Output the [X, Y] coordinate of the center of the cell containing the given text.  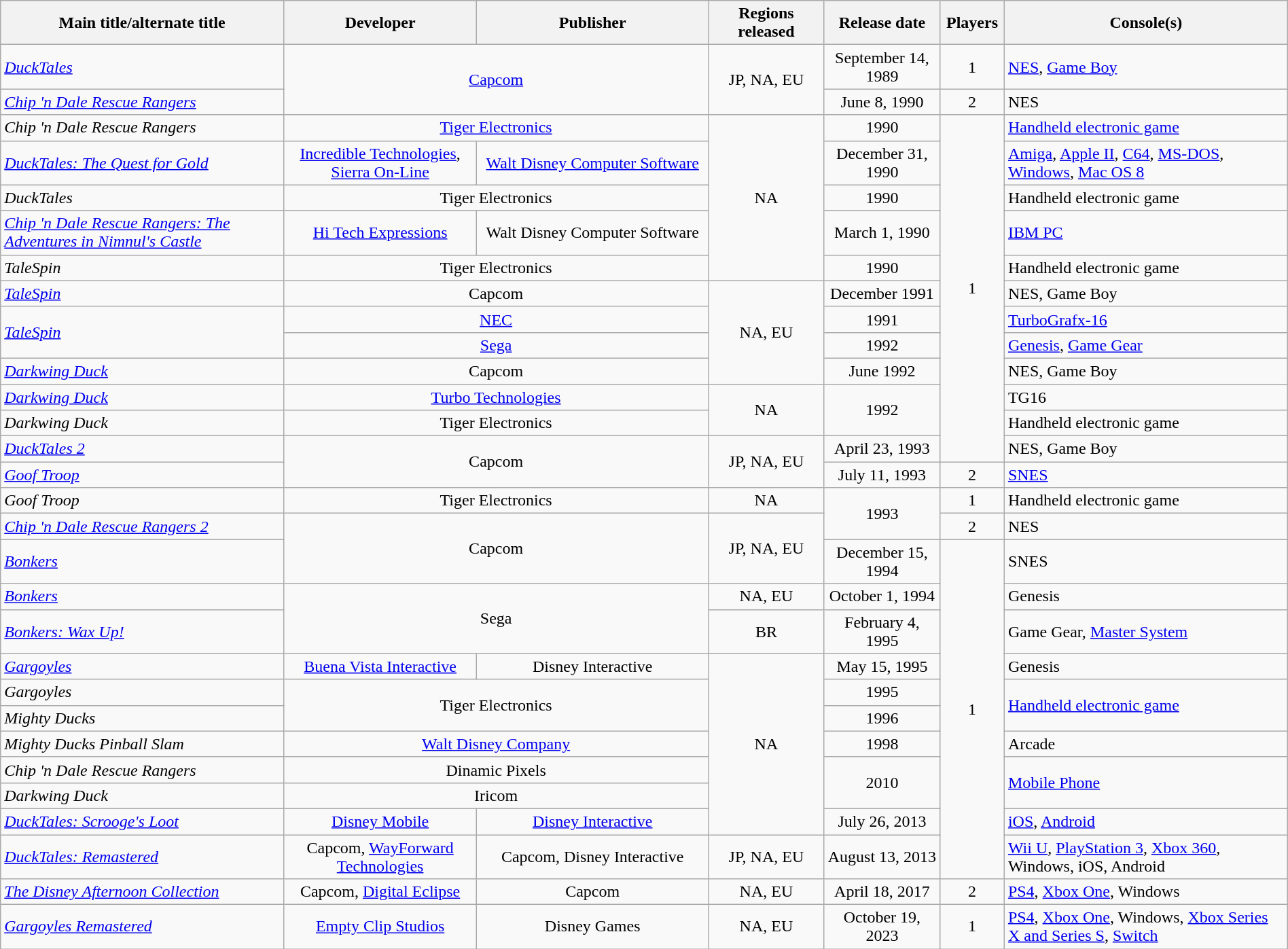
December 31, 1990 [882, 163]
1996 [882, 718]
Developer [380, 23]
Release date [882, 23]
July 26, 2013 [882, 821]
Mighty Ducks [143, 718]
Capcom, WayForward Technologies [380, 856]
Arcade [1145, 744]
The Disney Afternoon Collection [143, 892]
September 14, 1989 [882, 67]
TurboGrafx-16 [1145, 319]
PS4, Xbox One, Windows [1145, 892]
August 13, 2013 [882, 856]
Capcom, Digital Eclipse [380, 892]
1993 [882, 514]
DuckTales: Remastered [143, 856]
Mighty Ducks Pinball Slam [143, 744]
1991 [882, 319]
DuckTales: The Quest for Gold [143, 163]
IBM PC [1145, 232]
PS4, Xbox One, Windows, Xbox Series X and Series S, Switch [1145, 927]
May 15, 1995 [882, 666]
December 1991 [882, 293]
DuckTales 2 [143, 449]
Wii U, PlayStation 3, Xbox 360, Windows, iOS, Android [1145, 856]
DuckTales: Scrooge's Loot [143, 821]
Publisher [592, 23]
Gargoyles Remastered [143, 927]
December 15, 1994 [882, 561]
April 23, 1993 [882, 449]
Mobile Phone [1145, 783]
Console(s) [1145, 23]
October 1, 1994 [882, 596]
Iricom [496, 795]
Walt Disney Company [496, 744]
October 19, 2023 [882, 927]
July 11, 1993 [882, 475]
February 4, 1995 [882, 632]
Turbo Technologies [496, 397]
Incredible Technologies, Sierra On-Line [380, 163]
Capcom, Disney Interactive [592, 856]
Chip 'n Dale Rescue Rangers 2 [143, 526]
Disney Games [592, 927]
Chip 'n Dale Rescue Rangers: The Adventures in Nimnul's Castle [143, 232]
Dinamic Pixels [496, 770]
Empty Clip Studios [380, 927]
Amiga, Apple II, C64, MS-DOS, Windows, Mac OS 8 [1145, 163]
iOS, Android [1145, 821]
Genesis, Game Gear [1145, 345]
Game Gear, Master System [1145, 632]
June 1992 [882, 371]
TG16 [1145, 397]
Buena Vista Interactive [380, 666]
NEC [496, 319]
April 18, 2017 [882, 892]
Main title/alternate title [143, 23]
Players [973, 23]
2010 [882, 783]
BR [766, 632]
Hi Tech Expressions [380, 232]
Disney Mobile [380, 821]
1998 [882, 744]
Bonkers: Wax Up! [143, 632]
March 1, 1990 [882, 232]
Regions released [766, 23]
June 8, 1990 [882, 102]
1995 [882, 692]
